Output the [X, Y] coordinate of the center of the cell containing the given text.  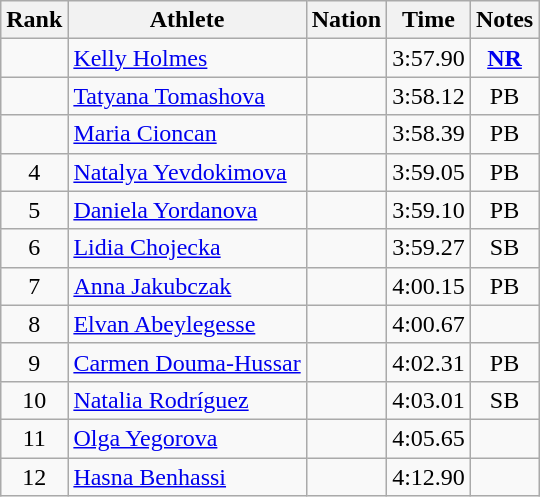
3:58.39 [429, 134]
8 [34, 324]
4 [34, 172]
3:58.12 [429, 96]
10 [34, 400]
9 [34, 362]
Kelly Holmes [187, 58]
6 [34, 248]
Athlete [187, 20]
Anna Jakubczak [187, 286]
Tatyana Tomashova [187, 96]
4:12.90 [429, 477]
Olga Yegorova [187, 438]
NR [504, 58]
Hasna Benhassi [187, 477]
7 [34, 286]
Elvan Abeylegesse [187, 324]
4:05.65 [429, 438]
Natalia Rodríguez [187, 400]
3:59.27 [429, 248]
4:02.31 [429, 362]
Maria Cioncan [187, 134]
3:57.90 [429, 58]
12 [34, 477]
Rank [34, 20]
4:03.01 [429, 400]
11 [34, 438]
Carmen Douma-Hussar [187, 362]
Nation [346, 20]
4:00.67 [429, 324]
Notes [504, 20]
Lidia Chojecka [187, 248]
3:59.10 [429, 210]
5 [34, 210]
Daniela Yordanova [187, 210]
Time [429, 20]
4:00.15 [429, 286]
3:59.05 [429, 172]
Natalya Yevdokimova [187, 172]
